Output the (x, y) coordinate of the center of the cell containing the given text.  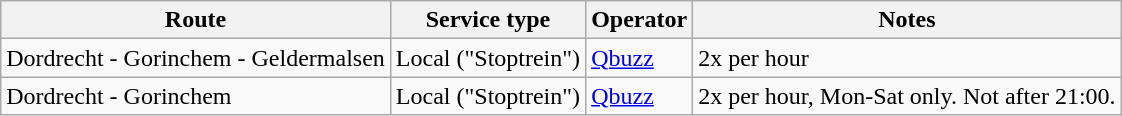
Dordrecht - Gorinchem (196, 96)
Operator (640, 20)
2x per hour (907, 58)
Dordrecht - Gorinchem - Geldermalsen (196, 58)
Route (196, 20)
Service type (488, 20)
Notes (907, 20)
2x per hour, Mon-Sat only. Not after 21:00. (907, 96)
